Return (X, Y) of the center of cell containing provided text 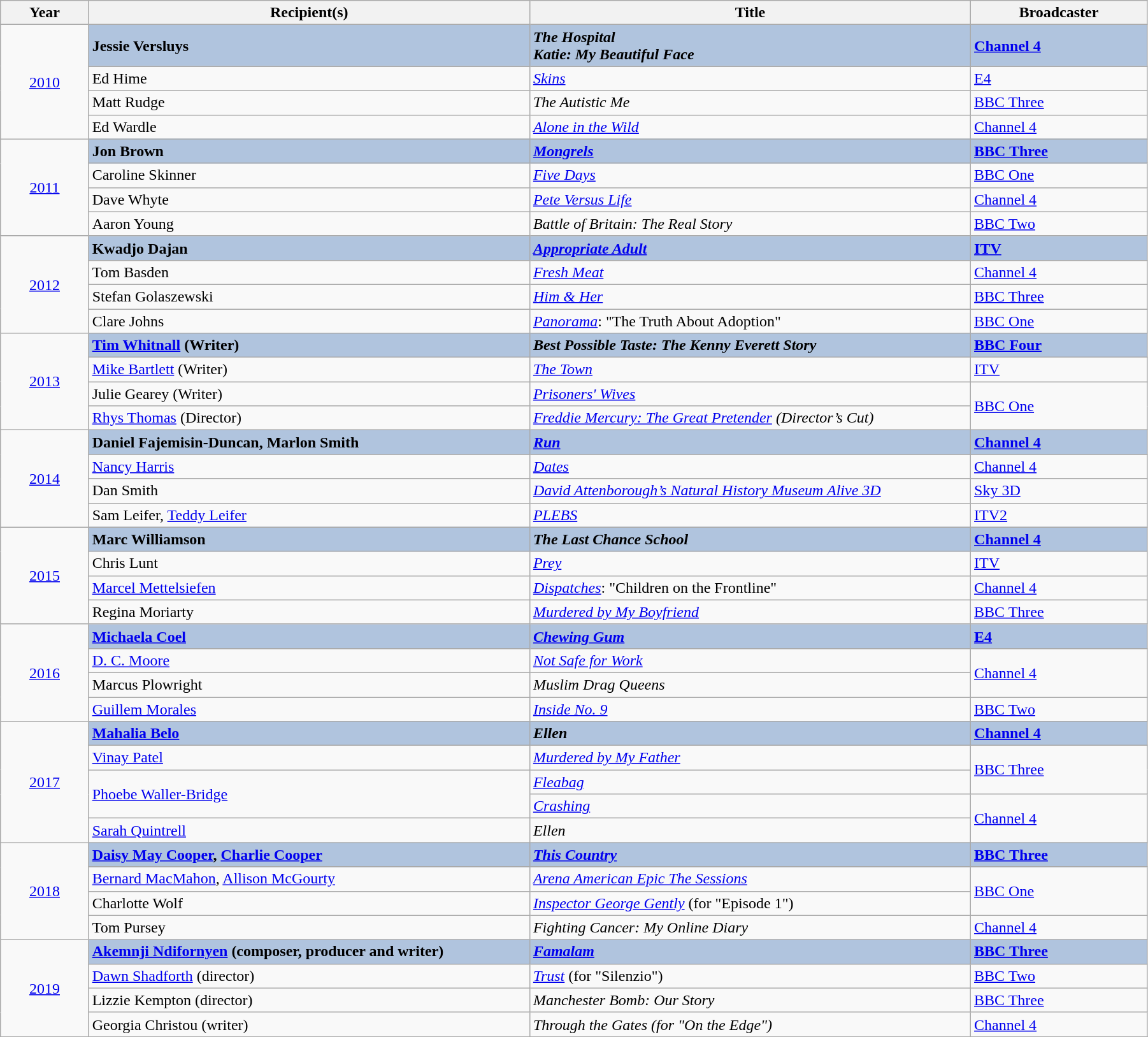
Dispatches: "Children on the Frontline" (750, 588)
Dawn Shadforth (director) (309, 976)
David Attenborough’s Natural History Museum Alive 3D (750, 491)
2013 (45, 382)
Freddie Mercury: The Great Pretender (Director’s Cut) (750, 418)
Matt Rudge (309, 103)
Best Possible Taste: The Kenny Everett Story (750, 345)
Akemnji Ndifornyen (composer, producer and writer) (309, 952)
Mongrels (750, 151)
Caroline Skinner (309, 175)
Chewing Gum (750, 636)
Muslim Drag Queens (750, 685)
Tom Pursey (309, 927)
Mike Bartlett (Writer) (309, 370)
2014 (45, 479)
Fresh Meat (750, 272)
The Town (750, 370)
Jessie Versluys (309, 46)
2010 (45, 82)
Daniel Fajemisin-Duncan, Marlon Smith (309, 442)
Julie Gearey (Writer) (309, 394)
Tom Basden (309, 272)
2011 (45, 187)
Charlotte Wolf (309, 903)
Crashing (750, 806)
Year (45, 13)
2015 (45, 576)
Guillem Morales (309, 709)
Georgia Christou (writer) (309, 1024)
Vinay Patel (309, 758)
ITV2 (1059, 515)
Five Days (750, 175)
Tim Whitnall (Writer) (309, 345)
Broadcaster (1059, 13)
Prisoners' Wives (750, 394)
Run (750, 442)
Battle of Britain: The Real Story (750, 224)
Inspector George Gently (for "Episode 1") (750, 903)
Aaron Young (309, 224)
Title (750, 13)
Stefan Golaszewski (309, 296)
Not Safe for Work (750, 660)
Alone in the Wild (750, 127)
2017 (45, 782)
The Autistic Me (750, 103)
Appropriate Adult (750, 248)
Regina Moriarty (309, 612)
Ed Hime (309, 78)
Pete Versus Life (750, 199)
Marc Williamson (309, 539)
Rhys Thomas (Director) (309, 418)
Jon Brown (309, 151)
Lizzie Kempton (director) (309, 1000)
Mahalia Belo (309, 734)
Trust (for "Silenzio") (750, 976)
Sam Leifer, Teddy Leifer (309, 515)
D. C. Moore (309, 660)
Phoebe Waller-Bridge (309, 794)
Dave Whyte (309, 199)
Michaela Coel (309, 636)
Inside No. 9 (750, 709)
Arena American Epic The Sessions (750, 879)
The HospitalKatie: My Beautiful Face (750, 46)
Famalam (750, 952)
Skins (750, 78)
Fleabag (750, 782)
Kwadjo Dajan (309, 248)
The Last Chance School (750, 539)
Daisy May Cooper, Charlie Cooper (309, 855)
Bernard MacMahon, Allison McGourty (309, 879)
Him & Her (750, 296)
Chris Lunt (309, 563)
Through the Gates (for "On the Edge") (750, 1024)
This Country (750, 855)
Panorama: "The Truth About Adoption" (750, 321)
Nancy Harris (309, 467)
BBC Four (1059, 345)
PLEBS (750, 515)
Marcus Plowright (309, 685)
Fighting Cancer: My Online Diary (750, 927)
Ed Wardle (309, 127)
2019 (45, 988)
Prey (750, 563)
Dan Smith (309, 491)
2018 (45, 891)
Dates (750, 467)
Murdered by My Boyfriend (750, 612)
Sky 3D (1059, 491)
Clare Johns (309, 321)
Recipient(s) (309, 13)
Murdered by My Father (750, 758)
Sarah Quintrell (309, 830)
2012 (45, 284)
Manchester Bomb: Our Story (750, 1000)
Marcel Mettelsiefen (309, 588)
2016 (45, 672)
